Return [X, Y] of the center of cell containing provided text 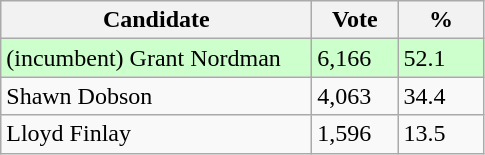
(incumbent) Grant Nordman [156, 58]
Lloyd Finlay [156, 134]
52.1 [441, 58]
6,166 [355, 58]
13.5 [441, 134]
Vote [355, 20]
4,063 [355, 96]
1,596 [355, 134]
34.4 [441, 96]
Candidate [156, 20]
Shawn Dobson [156, 96]
% [441, 20]
